Extract the [X, Y] coordinate from the center of the cell holding the provided text.  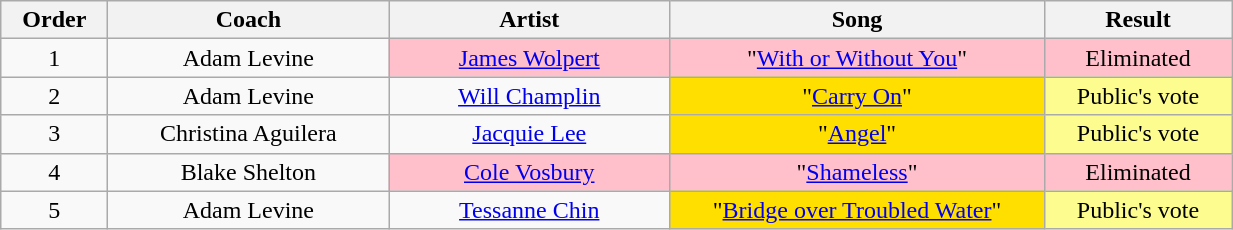
4 [54, 172]
Artist [530, 20]
Blake Shelton [248, 172]
Tessanne Chin [530, 210]
James Wolpert [530, 58]
"Carry On" [858, 96]
Order [54, 20]
Song [858, 20]
"Shameless" [858, 172]
Will Champlin [530, 96]
"With or Without You" [858, 58]
"Angel" [858, 134]
Result [1138, 20]
Christina Aguilera [248, 134]
2 [54, 96]
3 [54, 134]
Jacquie Lee [530, 134]
1 [54, 58]
Coach [248, 20]
"Bridge over Troubled Water" [858, 210]
Cole Vosbury [530, 172]
5 [54, 210]
